Locate the cell with the specified text and output its (x, y) center coordinate. 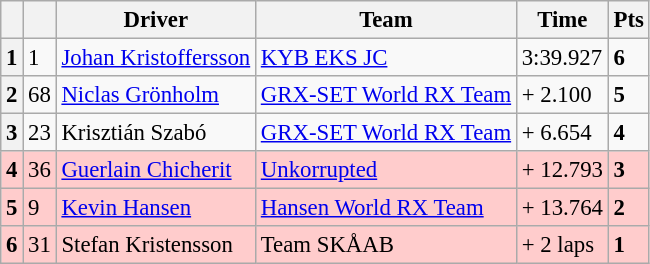
+ 2 laps (562, 245)
Unkorrupted (386, 170)
Johan Kristoffersson (156, 58)
31 (40, 245)
9 (40, 208)
Team (386, 20)
+ 12.793 (562, 170)
Driver (156, 20)
Hansen World RX Team (386, 208)
Krisztián Szabó (156, 133)
Kevin Hansen (156, 208)
Guerlain Chicherit (156, 170)
+ 6.654 (562, 133)
Stefan Kristensson (156, 245)
23 (40, 133)
+ 2.100 (562, 95)
Team SKÅAB (386, 245)
Niclas Grönholm (156, 95)
36 (40, 170)
Pts (628, 20)
+ 13.764 (562, 208)
Time (562, 20)
68 (40, 95)
KYB EKS JC (386, 58)
3:39.927 (562, 58)
